Search for the cell housing the specified text and yield its (X, Y) center coordinate. 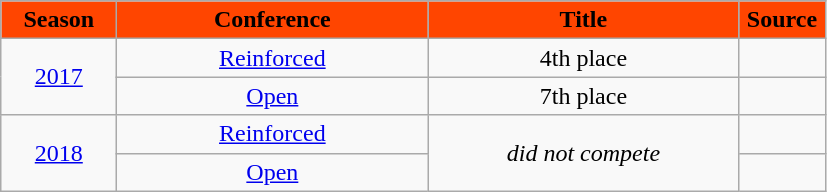
Season (59, 20)
Source (782, 20)
Title (584, 20)
7th place (584, 96)
2018 (59, 153)
Conference (272, 20)
4th place (584, 58)
did not compete (584, 153)
2017 (59, 77)
